Scan for the cell matching the given text and deliver its [X, Y] coordinate at center. 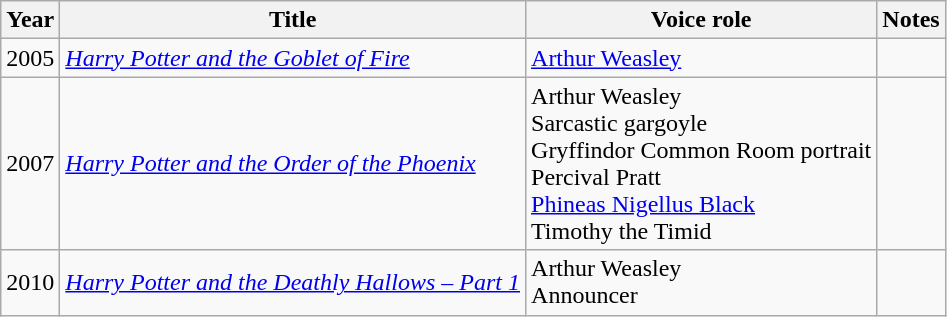
Arthur Weasley [702, 58]
2007 [30, 164]
Notes [911, 20]
Title [293, 20]
Arthur WeasleySarcastic gargoyleGryffindor Common Room portraitPercival PrattPhineas Nigellus BlackTimothy the Timid [702, 164]
Harry Potter and the Deathly Hallows – Part 1 [293, 282]
Arthur WeasleyAnnouncer [702, 282]
Harry Potter and the Order of the Phoenix [293, 164]
Harry Potter and the Goblet of Fire [293, 58]
2010 [30, 282]
Voice role [702, 20]
Year [30, 20]
2005 [30, 58]
